Scan for the cell matching the given text and deliver its [X, Y] coordinate at center. 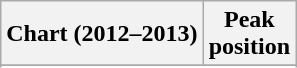
Peakposition [249, 34]
Chart (2012–2013) [102, 34]
